Locate the cell with the specified text and output its [X, Y] center coordinate. 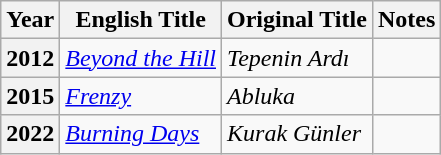
Original Title [298, 20]
Notes [406, 20]
2015 [30, 96]
Abluka [298, 96]
English Title [141, 20]
Kurak Günler [298, 134]
Beyond the Hill [141, 58]
Tepenin Ardı [298, 58]
Year [30, 20]
2022 [30, 134]
Burning Days [141, 134]
Frenzy [141, 96]
2012 [30, 58]
